Provide the (x, y) coordinate of the cell's center where the given text is located.  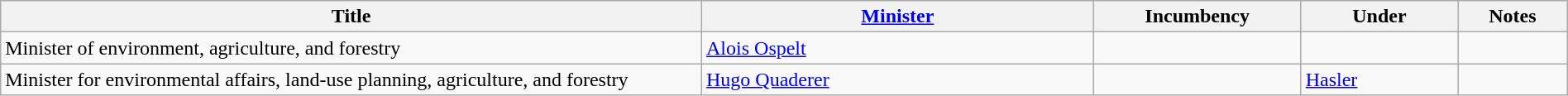
Under (1379, 17)
Alois Ospelt (898, 48)
Incumbency (1198, 17)
Minister of environment, agriculture, and forestry (351, 48)
Title (351, 17)
Notes (1513, 17)
Hugo Quaderer (898, 79)
Minister for environmental affairs, land-use planning, agriculture, and forestry (351, 79)
Minister (898, 17)
Hasler (1379, 79)
